For the text-containing cell, return its midpoint in [X, Y] coordinate format. 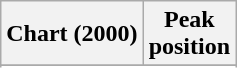
Chart (2000) [72, 34]
Peakposition [189, 34]
